Identify which cell holds the provided text, then report its (x, y) central coordinate. 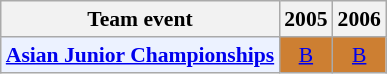
Asian Junior Championships (140, 55)
Team event (140, 19)
2005 (306, 19)
2006 (360, 19)
